Pinpoint the cell where the given text exists, returning its (x, y) midpoint coordinate. 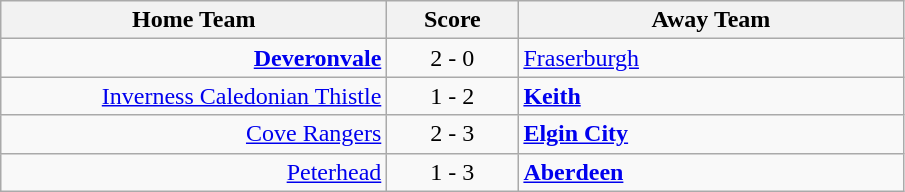
2 - 3 (452, 134)
Aberdeen (711, 172)
1 - 3 (452, 172)
Keith (711, 96)
Elgin City (711, 134)
Away Team (711, 20)
Home Team (194, 20)
Score (452, 20)
Fraserburgh (711, 58)
2 - 0 (452, 58)
Peterhead (194, 172)
1 - 2 (452, 96)
Deveronvale (194, 58)
Inverness Caledonian Thistle (194, 96)
Cove Rangers (194, 134)
